Pinpoint the cell where the given text exists, returning its (X, Y) midpoint coordinate. 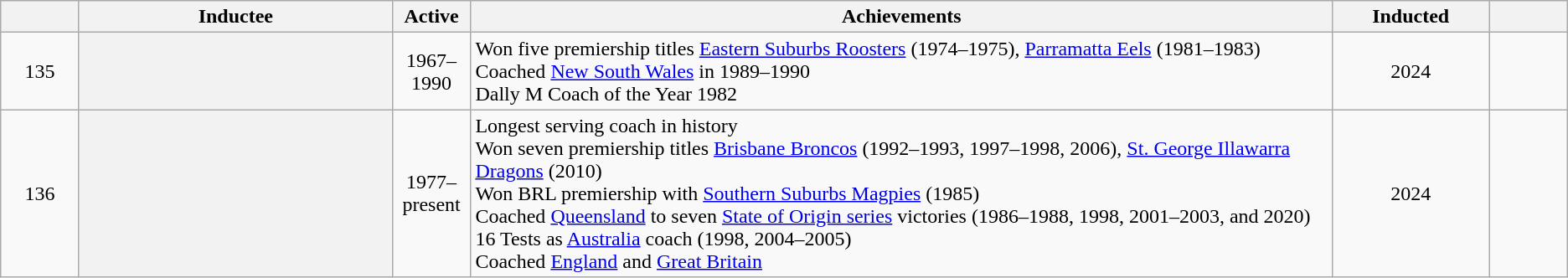
Inducted (1411, 17)
Active (431, 17)
1977–present (431, 193)
135 (40, 71)
1967–1990 (431, 71)
Achievements (901, 17)
136 (40, 193)
Inductee (235, 17)
